Capture the cell that displays the provided text and extract its [x, y] central coordinate. 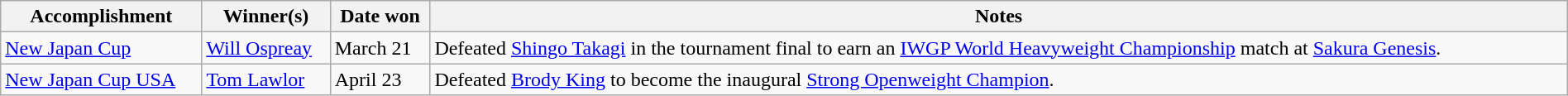
Accomplishment [101, 17]
Tom Lawlor [266, 79]
Date won [380, 17]
New Japan Cup [101, 48]
Notes [999, 17]
Winner(s) [266, 17]
April 23 [380, 79]
March 21 [380, 48]
Will Ospreay [266, 48]
New Japan Cup USA [101, 79]
Defeated Shingo Takagi in the tournament final to earn an IWGP World Heavyweight Championship match at Sakura Genesis. [999, 48]
Defeated Brody King to become the inaugural Strong Openweight Champion. [999, 79]
